Return (x, y) of the center of cell containing provided text 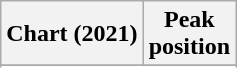
Peakposition (189, 34)
Chart (2021) (72, 34)
